Capture the cell that displays the provided text and extract its [x, y] central coordinate. 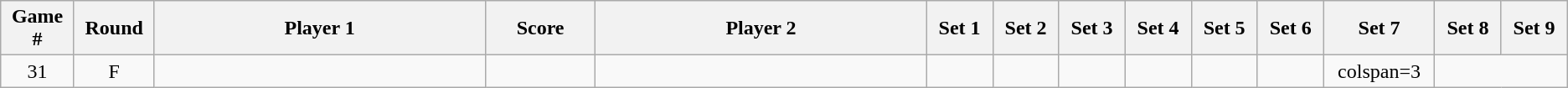
Set 3 [1092, 28]
31 [38, 71]
Player 2 [761, 28]
Set 8 [1467, 28]
Set 2 [1025, 28]
Player 1 [320, 28]
Game # [38, 28]
Set 9 [1534, 28]
Round [114, 28]
Set 7 [1379, 28]
F [114, 71]
colspan=3 [1379, 71]
Set 4 [1158, 28]
Set 6 [1290, 28]
Score [540, 28]
Set 1 [960, 28]
Set 5 [1225, 28]
